Return the (x, y) coordinate for the center point of the cell that contains the specified text.  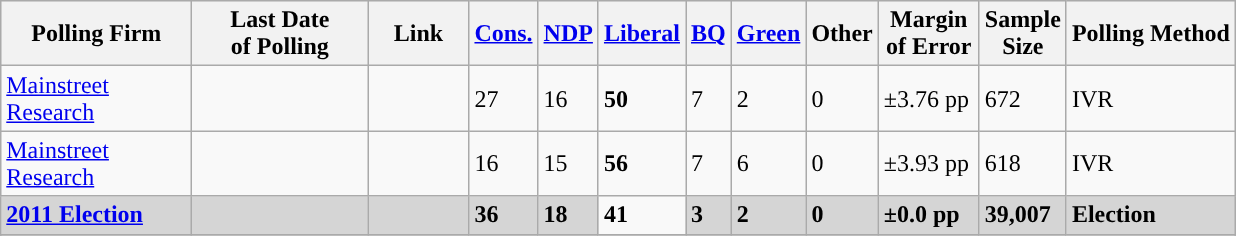
18 (568, 215)
±3.76 pp (928, 98)
50 (642, 98)
BQ (709, 34)
Election (1150, 215)
NDP (568, 34)
±0.0 pp (928, 215)
Polling Method (1150, 34)
39,007 (1022, 215)
41 (642, 215)
Liberal (642, 34)
618 (1022, 164)
SampleSize (1022, 34)
Marginof Error (928, 34)
Other (842, 34)
Green (768, 34)
2011 Election (96, 215)
56 (642, 164)
±3.93 pp (928, 164)
27 (504, 98)
3 (709, 215)
Cons. (504, 34)
Polling Firm (96, 34)
36 (504, 215)
672 (1022, 98)
6 (768, 164)
Link (418, 34)
Last Dateof Polling (280, 34)
15 (568, 164)
